Extract the (X, Y) coordinate from the center of the cell holding the provided text.  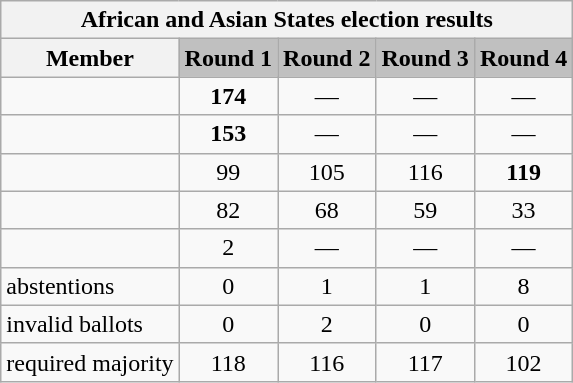
Member (90, 58)
African and Asian States election results (287, 20)
Round 4 (523, 58)
119 (523, 172)
68 (327, 210)
117 (425, 362)
153 (228, 134)
Round 1 (228, 58)
Round 2 (327, 58)
invalid ballots (90, 324)
required majority (90, 362)
Round 3 (425, 58)
59 (425, 210)
8 (523, 286)
99 (228, 172)
102 (523, 362)
105 (327, 172)
118 (228, 362)
abstentions (90, 286)
174 (228, 96)
33 (523, 210)
82 (228, 210)
